Return (x, y) of the center of cell containing provided text 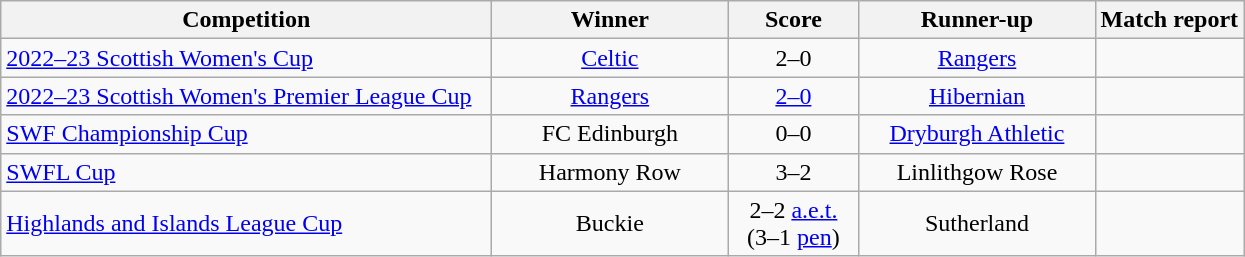
2–2 a.e.t.(3–1 pen) (794, 224)
Hibernian (977, 96)
SWF Championship Cup (246, 134)
SWFL Cup (246, 172)
Match report (1170, 20)
3–2 (794, 172)
FC Edinburgh (610, 134)
2022–23 Scottish Women's Premier League Cup (246, 96)
Linlithgow Rose (977, 172)
Dryburgh Athletic (977, 134)
Celtic (610, 58)
0–0 (794, 134)
Highlands and Islands League Cup (246, 224)
Harmony Row (610, 172)
2022–23 Scottish Women's Cup (246, 58)
Competition (246, 20)
Buckie (610, 224)
Sutherland (977, 224)
Score (794, 20)
Runner-up (977, 20)
Winner (610, 20)
